Provide the (x, y) coordinate of the cell's center where the given text is located.  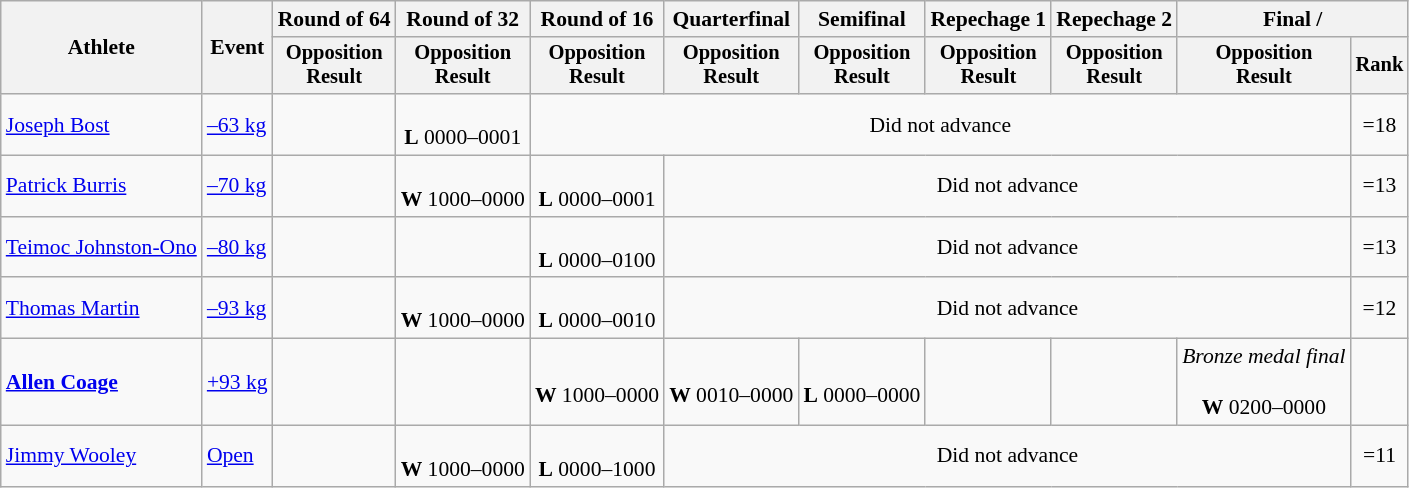
+93 kg (238, 382)
=11 (1380, 456)
Round of 64 (334, 19)
Semifinal (862, 19)
–93 kg (238, 308)
Round of 32 (463, 19)
L 0000–0010 (597, 308)
Athlete (102, 48)
–80 kg (238, 248)
Thomas Martin (102, 308)
–70 kg (238, 186)
Quarterfinal (731, 19)
Teimoc Johnston-Ono (102, 248)
–63 kg (238, 124)
Joseph Bost (102, 124)
Repechage 1 (988, 19)
L 0000–0000 (862, 382)
L 0000–0100 (597, 248)
Open (238, 456)
Final / (1292, 19)
Allen Coage (102, 382)
L 0000–1000 (597, 456)
W 0010–0000 (731, 382)
Event (238, 48)
Round of 16 (597, 19)
=18 (1380, 124)
Jimmy Wooley (102, 456)
Bronze medal finalW 0200–0000 (1264, 382)
Patrick Burris (102, 186)
Rank (1380, 66)
=12 (1380, 308)
Repechage 2 (1114, 19)
